Return the [X, Y] coordinate for the center point of the cell that contains the specified text.  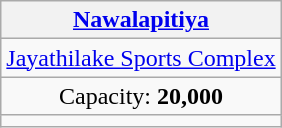
Jayathilake Sports Complex [141, 58]
Nawalapitiya [141, 20]
Capacity: 20,000 [141, 96]
